For the text-containing cell, return its midpoint in (X, Y) coordinate format. 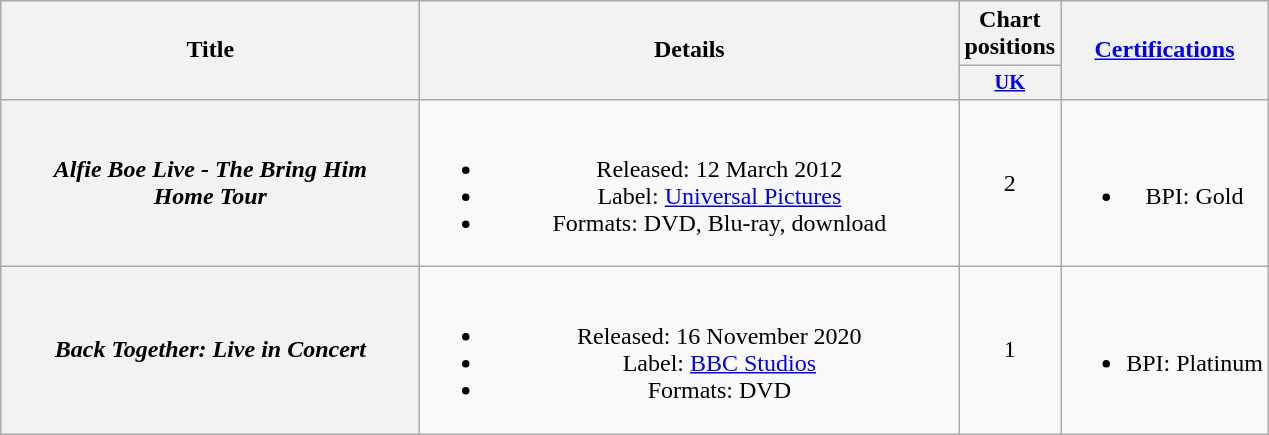
UK (1010, 83)
Back Together: Live in Concert (210, 350)
Alfie Boe Live - The Bring HimHome Tour (210, 182)
Title (210, 50)
Released: 16 November 2020Label: BBC StudiosFormats: DVD (690, 350)
Chart positions (1010, 34)
2 (1010, 182)
Details (690, 50)
Certifications (1165, 50)
Released: 12 March 2012Label: Universal PicturesFormats: DVD, Blu-ray, download (690, 182)
BPI: Platinum (1165, 350)
BPI: Gold (1165, 182)
1 (1010, 350)
